Locate the cell with the specified text and output its (X, Y) center coordinate. 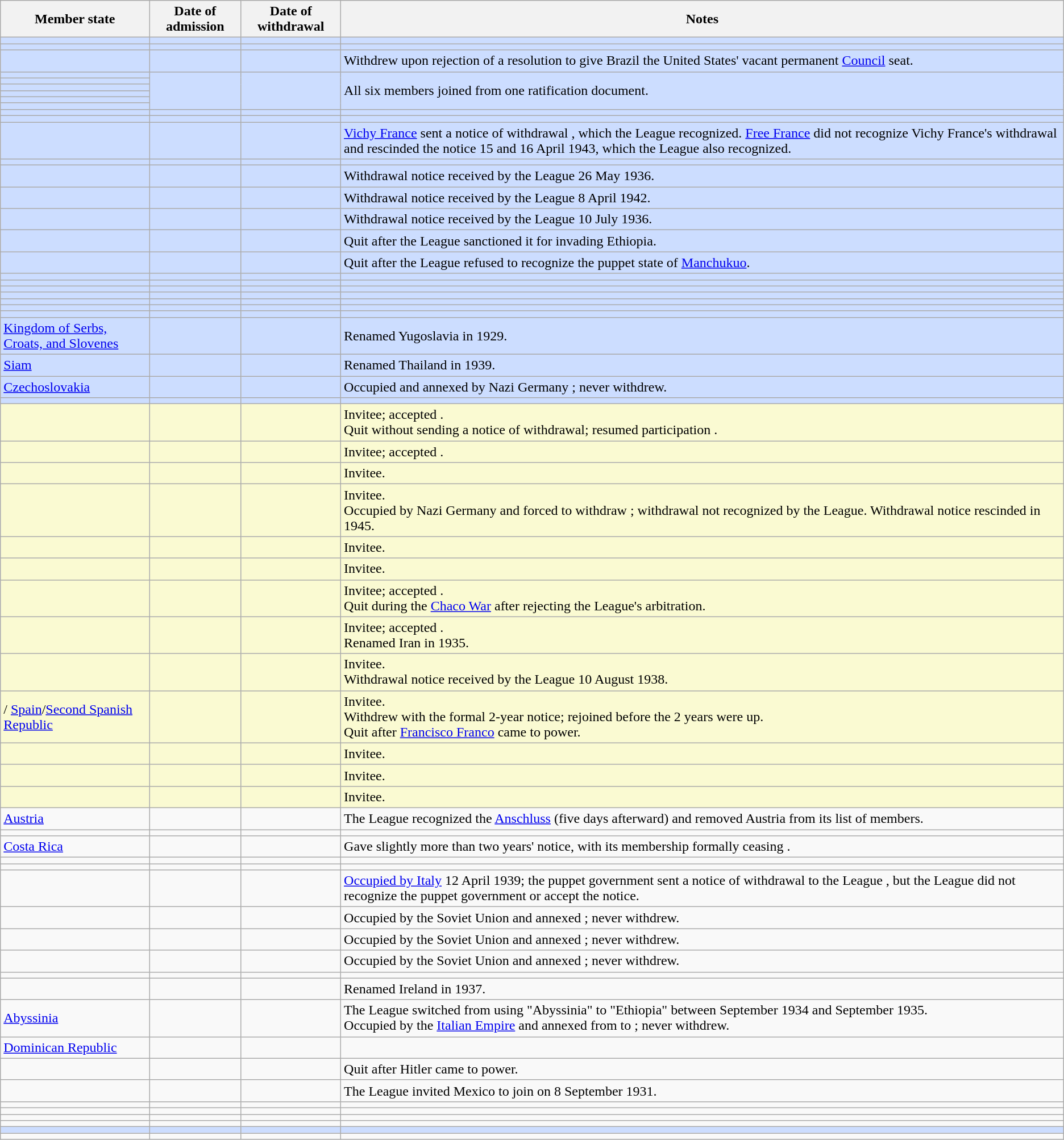
Abyssinia (75, 1018)
Costa Rica (75, 847)
All six members joined from one ratification document. (703, 90)
Invitee; accepted .Renamed Iran in 1935. (703, 635)
Invitee; accepted .Quit during the Chaco War after rejecting the League's arbitration. (703, 598)
Occupied and annexed by Nazi Germany ; never withdrew. (703, 387)
The League recognized the Anschluss (five days afterward) and removed Austria from its list of members. (703, 818)
Member state (75, 19)
Dominican Republic (75, 1047)
Invitee; accepted .Quit without sending a notice of withdrawal; resumed participation . (703, 423)
Withdrew upon rejection of a resolution to give Brazil the United States' vacant permanent Council seat. (703, 61)
Withdrawal notice received by the League 10 July 1936. (703, 219)
Invitee; accepted . (703, 452)
Renamed Ireland in 1937. (703, 989)
Withdrawal notice received by the League 8 April 1942. (703, 198)
Invitee.Withdrawal notice received by the League 10 August 1938. (703, 672)
Date of withdrawal (291, 19)
Date of admission (196, 19)
/ Spain/Second Spanish Republic (75, 717)
Quit after Hitler came to power. (703, 1069)
Renamed Thailand in 1939. (703, 365)
Withdrawal notice received by the League 26 May 1936. (703, 176)
Czechoslovakia (75, 387)
Quit after the League refused to recognize the puppet state of Manchukuo. (703, 263)
Notes (703, 19)
Austria (75, 818)
Quit after the League sanctioned it for invading Ethiopia. (703, 241)
Siam (75, 365)
Invitee.Occupied by Nazi Germany and forced to withdraw ; withdrawal not recognized by the League. Withdrawal notice rescinded in 1945. (703, 510)
Kingdom of Serbs,Croats, and Slovenes (75, 335)
Renamed Yugoslavia in 1929. (703, 335)
The League invited Mexico to join on 8 September 1931. (703, 1091)
Gave slightly more than two years' notice, with its membership formally ceasing . (703, 847)
Invitee.Withdrew with the formal 2-year notice; rejoined before the 2 years were up.Quit after Francisco Franco came to power. (703, 717)
